Pinpoint the cell where the given text exists, returning its [x, y] midpoint coordinate. 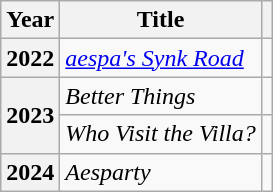
2024 [30, 172]
Who Visit the Villa? [160, 134]
Year [30, 20]
Better Things [160, 96]
Title [160, 20]
aespa's Synk Road [160, 58]
2022 [30, 58]
Aesparty [160, 172]
2023 [30, 115]
